For the text-containing cell, return its midpoint in (X, Y) coordinate format. 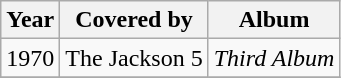
The Jackson 5 (134, 58)
Third Album (274, 58)
Year (30, 20)
Covered by (134, 20)
1970 (30, 58)
Album (274, 20)
